Detect which cell encompasses the target text, then output its (X, Y) center coordinate. 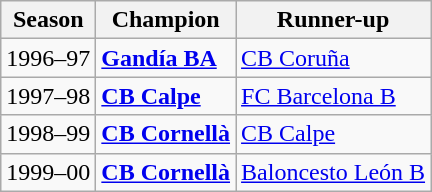
Champion (166, 20)
1997–98 (48, 96)
1998–99 (48, 134)
CB Coruña (334, 58)
Baloncesto León B (334, 172)
Gandía BA (166, 58)
1996–97 (48, 58)
Runner-up (334, 20)
1999–00 (48, 172)
FC Barcelona B (334, 96)
Season (48, 20)
